Locate the cell with the specified text and output its [x, y] center coordinate. 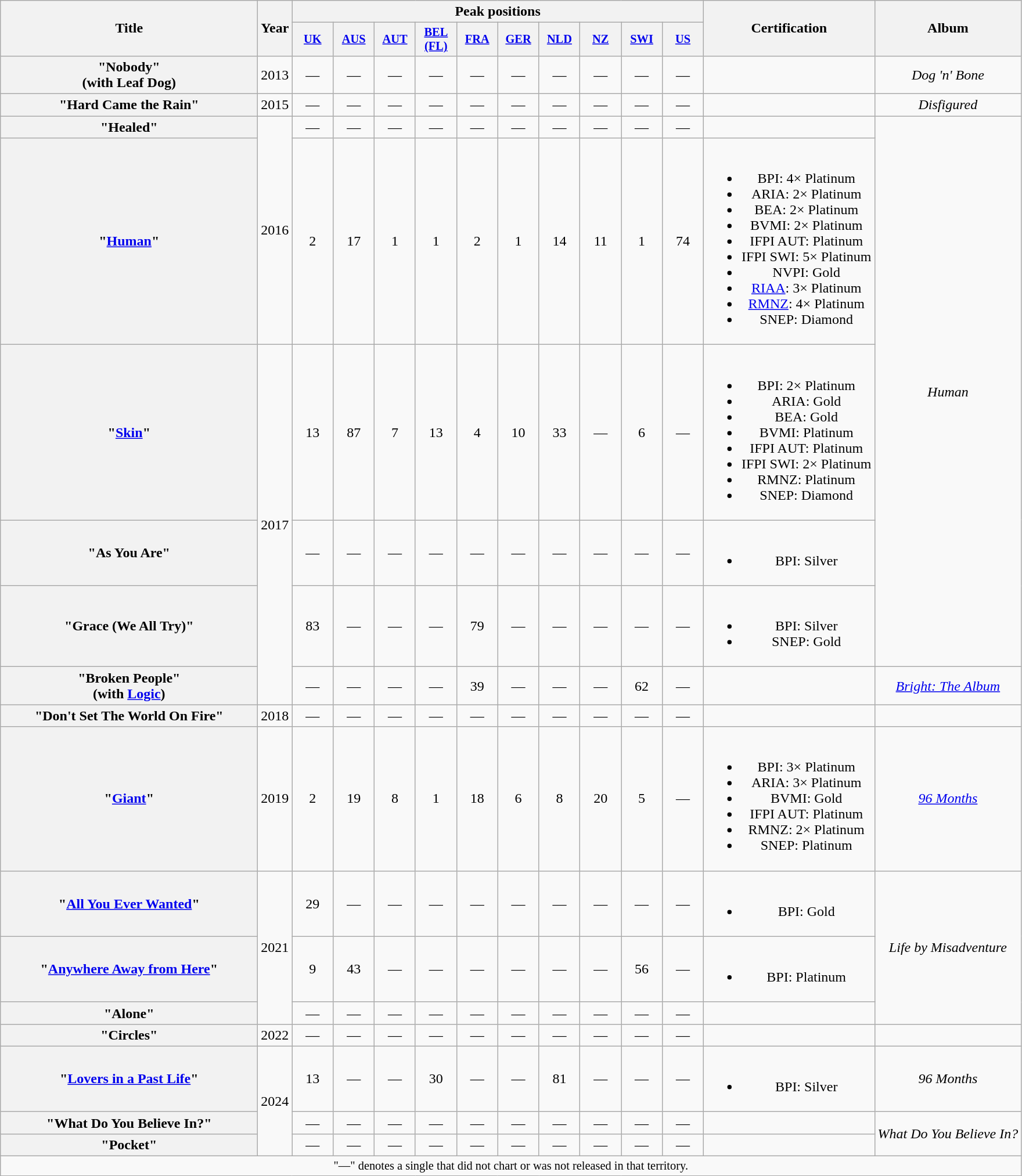
2013 [275, 74]
US [683, 39]
4 [477, 432]
SWI [642, 39]
"Anywhere Away from Here" [129, 969]
79 [477, 626]
GER [518, 39]
Disfigured [948, 105]
20 [600, 799]
Album [948, 28]
BPI: Platinum [789, 969]
"Broken People"(with Logic) [129, 686]
2017 [275, 525]
"Human" [129, 241]
2022 [275, 1035]
19 [354, 799]
BPI: 3× PlatinumARIA: 3× PlatinumBVMI: GoldIFPI AUT: PlatinumRMNZ: 2× PlatinumSNEP: Platinum [789, 799]
Title [129, 28]
NZ [600, 39]
"Circles" [129, 1035]
"Grace (We All Try)" [129, 626]
5 [642, 799]
Year [275, 28]
UK [312, 39]
18 [477, 799]
Bright: The Album [948, 686]
14 [560, 241]
39 [477, 686]
7 [395, 432]
2019 [275, 799]
Certification [789, 28]
"Lovers in a Past Life" [129, 1078]
"Giant" [129, 799]
"All You Ever Wanted" [129, 903]
BPI: Gold [789, 903]
9 [312, 969]
2021 [275, 947]
BPI: 2× PlatinumARIA: GoldBEA: GoldBVMI: PlatinumIFPI AUT: PlatinumIFPI SWI: 2× PlatinumRMNZ: PlatinumSNEP: Diamond [789, 432]
Dog 'n' Bone [948, 74]
"Alone" [129, 1013]
NLD [560, 39]
AUT [395, 39]
Human [948, 391]
BPI: SilverSNEP: Gold [789, 626]
"Don't Set The World On Fire" [129, 716]
29 [312, 903]
62 [642, 686]
Peak positions [498, 12]
"What Do You Believe In?" [129, 1123]
"Healed" [129, 127]
83 [312, 626]
2016 [275, 230]
43 [354, 969]
2018 [275, 716]
"Nobody"(with Leaf Dog) [129, 74]
87 [354, 432]
33 [560, 432]
56 [642, 969]
"—" denotes a single that did not chart or was not released in that territory. [511, 1166]
AUS [354, 39]
2015 [275, 105]
FRA [477, 39]
Life by Misadventure [948, 947]
2024 [275, 1101]
17 [354, 241]
"Skin" [129, 432]
What Do You Believe In? [948, 1134]
"As You Are" [129, 553]
74 [683, 241]
10 [518, 432]
BEL(FL) [436, 39]
30 [436, 1078]
81 [560, 1078]
11 [600, 241]
"Hard Came the Rain" [129, 105]
"Pocket" [129, 1145]
